Capture the cell that displays the provided text and extract its (x, y) central coordinate. 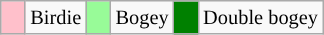
Double bogey (260, 17)
Bogey (142, 17)
Birdie (56, 17)
